Output the [X, Y] coordinate of the center of the cell containing the given text.  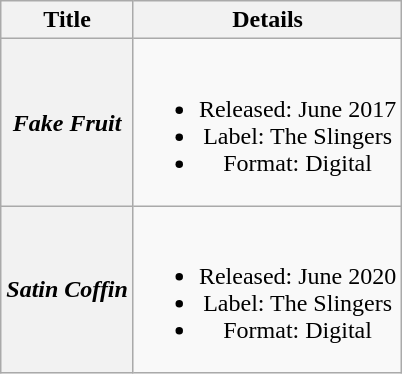
Satin Coffin [68, 290]
Released: June 2020Label: The SlingersFormat: Digital [267, 290]
Released: June 2017Label: The SlingersFormat: Digital [267, 122]
Details [267, 20]
Fake Fruit [68, 122]
Title [68, 20]
